Find where the given text appears and provide that cell's center as [x, y] coordinate. 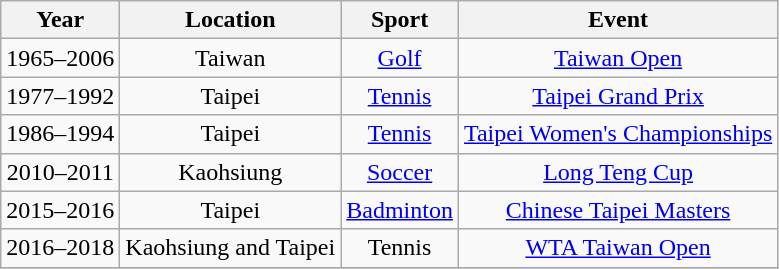
Chinese Taipei Masters [618, 210]
Event [618, 20]
1965–2006 [60, 58]
Taiwan [230, 58]
WTA Taiwan Open [618, 248]
Badminton [400, 210]
2010–2011 [60, 172]
Soccer [400, 172]
Long Teng Cup [618, 172]
1986–1994 [60, 134]
Taipei Women's Championships [618, 134]
1977–1992 [60, 96]
Year [60, 20]
2016–2018 [60, 248]
Golf [400, 58]
2015–2016 [60, 210]
Location [230, 20]
Kaohsiung and Taipei [230, 248]
Taiwan Open [618, 58]
Taipei Grand Prix [618, 96]
Kaohsiung [230, 172]
Sport [400, 20]
